Capture the cell that displays the provided text and extract its [X, Y] central coordinate. 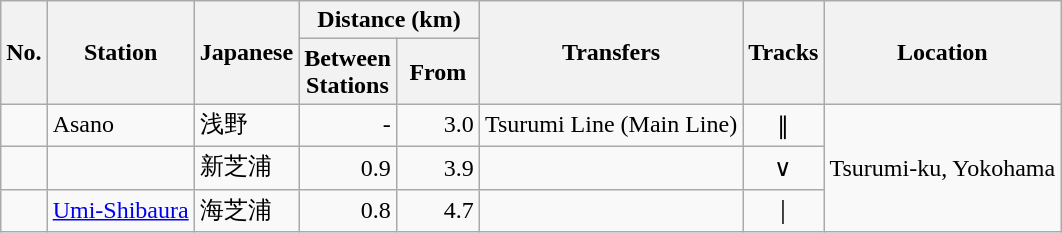
3.0 [438, 126]
∨ [784, 168]
Transfers [610, 52]
Tracks [784, 52]
Tsurumi-ku, Yokohama [942, 168]
｜ [784, 210]
Umi-Shibaura [120, 210]
3.9 [438, 168]
BetweenStations [348, 72]
0.8 [348, 210]
0.9 [348, 168]
From [438, 72]
Japanese [246, 52]
Location [942, 52]
Tsurumi Line (Main Line) [610, 126]
海芝浦 [246, 210]
新芝浦 [246, 168]
No. [24, 52]
Distance (km) [390, 20]
4.7 [438, 210]
∥ [784, 126]
- [348, 126]
Asano [120, 126]
Station [120, 52]
浅野 [246, 126]
